Search for the cell housing the specified text and yield its (X, Y) center coordinate. 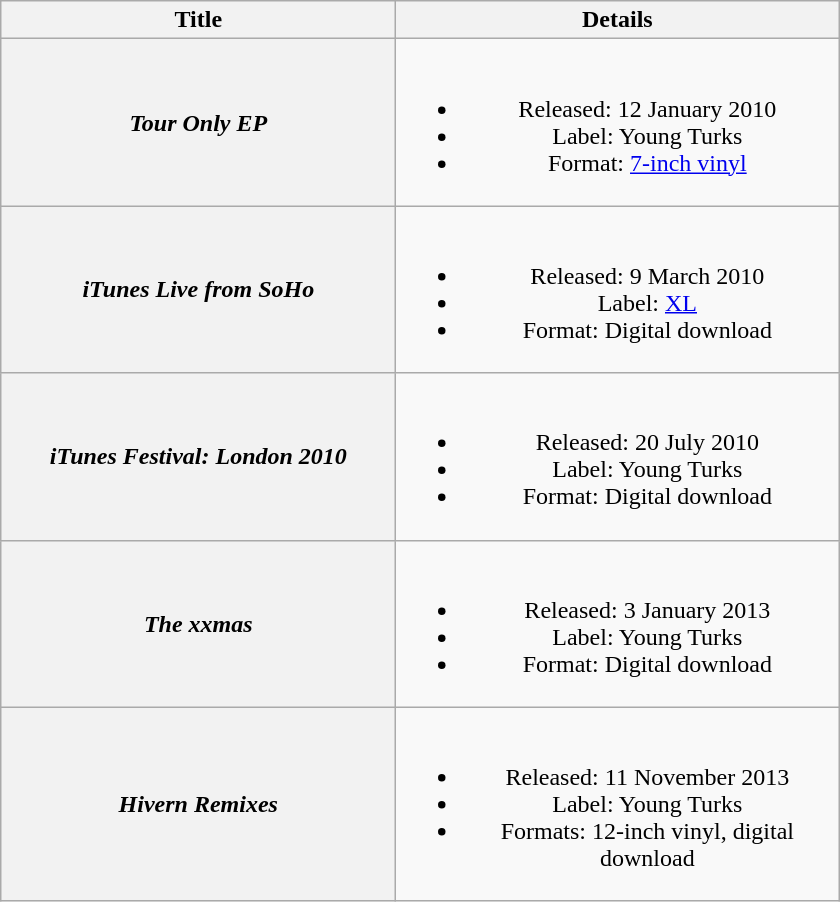
Released: 12 January 2010Label: Young TurksFormat: 7-inch vinyl (618, 122)
Title (198, 20)
Released: 11 November 2013Label: Young TurksFormats: 12-inch vinyl, digital download (618, 804)
Released: 9 March 2010Label: XLFormat: Digital download (618, 290)
Released: 3 January 2013Label: Young TurksFormat: Digital download (618, 624)
iTunes Festival: London 2010 (198, 456)
Released: 20 July 2010Label: Young TurksFormat: Digital download (618, 456)
iTunes Live from SoHo (198, 290)
Hivern Remixes (198, 804)
Tour Only EP (198, 122)
Details (618, 20)
The xxmas (198, 624)
